Determine the (x, y) coordinate at the center of the cell enclosing the given text.  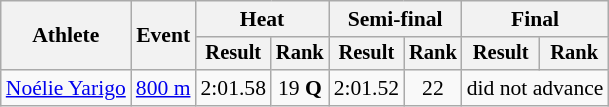
Athlete (66, 36)
2:01.52 (366, 88)
Event (164, 36)
Semi-final (396, 19)
did not advance (536, 88)
Noélie Yarigo (66, 88)
Final (536, 19)
800 m (164, 88)
Heat (262, 19)
19 Q (300, 88)
22 (433, 88)
2:01.58 (234, 88)
